Determine the [x, y] coordinate at the center of the cell enclosing the given text.  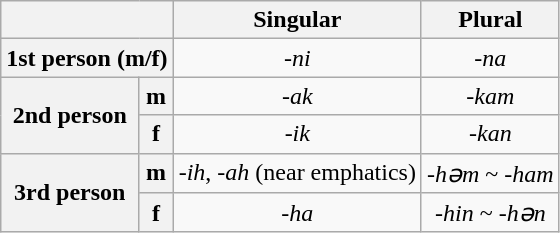
-həm ~ -ham [490, 173]
-ik [297, 134]
2nd person [70, 115]
-hin ~ -hən [490, 213]
-ha [297, 213]
Plural [490, 20]
Singular [297, 20]
-kan [490, 134]
-ak [297, 96]
-ih, -ah (near emphatics) [297, 173]
-kam [490, 96]
3rd person [70, 192]
-na [490, 58]
1st person (m/f) [87, 58]
-ni [297, 58]
